Return the [X, Y] coordinate for the center point of the cell that contains the specified text.  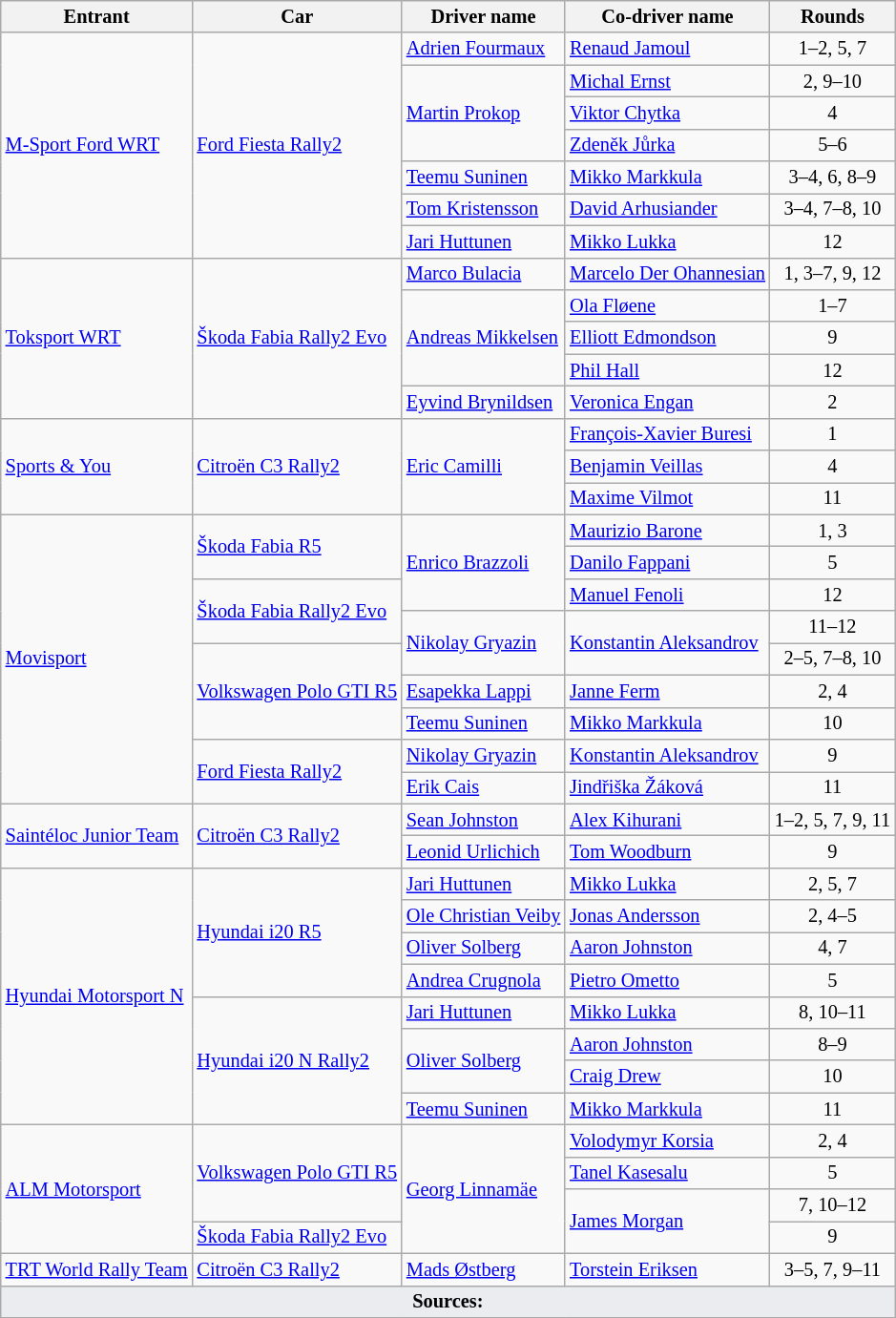
Craig Drew [668, 1077]
Hyundai i20 R5 [298, 931]
Andrea Crugnola [483, 980]
1–7 [832, 305]
M-Sport Ford WRT [97, 145]
Andreas Mikkelsen [483, 338]
Eric Camilli [483, 466]
8–9 [832, 1044]
Co-driver name [668, 16]
3–5, 7, 9–11 [832, 1269]
Esapekka Lappi [483, 691]
Maxime Vilmot [668, 498]
1–2, 5, 7 [832, 49]
Viktor Chytka [668, 113]
Adrien Fourmaux [483, 49]
7, 10–12 [832, 1205]
Škoda Fabia R5 [298, 546]
8, 10–11 [832, 1013]
2, 4–5 [832, 916]
Leonid Urlichich [483, 851]
Veronica Engan [668, 402]
Driver name [483, 16]
Car [298, 16]
Georg Linnamäe [483, 1189]
Sports & You [97, 466]
Benjamin Veillas [668, 467]
1, 3–7, 9, 12 [832, 274]
Toksport WRT [97, 338]
11–12 [832, 627]
Renaud Jamoul [668, 49]
François-Xavier Buresi [668, 434]
Volodymyr Korsia [668, 1140]
Sean Johnston [483, 820]
James Morgan [668, 1222]
Jonas Andersson [668, 916]
Rounds [832, 16]
Entrant [97, 16]
Tanel Kasesalu [668, 1173]
Ole Christian Veiby [483, 916]
Marcelo Der Ohannesian [668, 274]
Hyundai i20 N Rally2 [298, 1061]
Maurizio Barone [668, 531]
Mads Østberg [483, 1269]
Hyundai Motorsport N [97, 996]
Sources: [448, 1302]
Eyvind Brynildsen [483, 402]
Movisport [97, 659]
Michal Ernst [668, 81]
4, 7 [832, 948]
Pietro Ometto [668, 980]
3–4, 7–8, 10 [832, 209]
2, 9–10 [832, 81]
Erik Cais [483, 787]
Saintéloc Junior Team [97, 836]
Alex Kihurani [668, 820]
2, 5, 7 [832, 884]
Tom Kristensson [483, 209]
1–2, 5, 7, 9, 11 [832, 820]
Elliott Edmondson [668, 338]
2–5, 7–8, 10 [832, 659]
Tom Woodburn [668, 851]
TRT World Rally Team [97, 1269]
Marco Bulacia [483, 274]
5–6 [832, 145]
Danilo Fappani [668, 562]
Ola Fløene [668, 305]
Torstein Eriksen [668, 1269]
Manuel Fenoli [668, 595]
Jindřiška Žáková [668, 787]
Martin Prokop [483, 113]
David Arhusiander [668, 209]
Janne Ferm [668, 691]
ALM Motorsport [97, 1189]
Phil Hall [668, 370]
2 [832, 402]
1, 3 [832, 531]
Zdeněk Jůrka [668, 145]
1 [832, 434]
3–4, 6, 8–9 [832, 178]
Enrico Brazzoli [483, 563]
